Return the [X, Y] coordinate for the center point of the cell that contains the specified text.  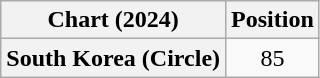
85 [273, 58]
Position [273, 20]
Chart (2024) [114, 20]
South Korea (Circle) [114, 58]
